Find where the given text appears and provide that cell's center as [X, Y] coordinate. 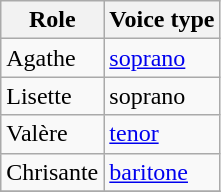
tenor [162, 134]
baritone [162, 172]
Valère [52, 134]
Chrisante [52, 172]
Voice type [162, 20]
Lisette [52, 96]
Role [52, 20]
Agathe [52, 58]
